Capture the cell that displays the provided text and extract its [x, y] central coordinate. 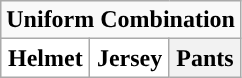
Pants [204, 58]
Helmet [46, 58]
Jersey [130, 58]
Uniform Combination [121, 20]
